For the text-containing cell, return its midpoint in (X, Y) coordinate format. 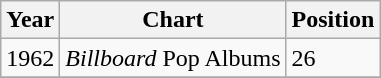
Billboard Pop Albums (173, 58)
Chart (173, 20)
Position (333, 20)
1962 (30, 58)
26 (333, 58)
Year (30, 20)
